Detect which cell encompasses the target text, then output its (x, y) center coordinate. 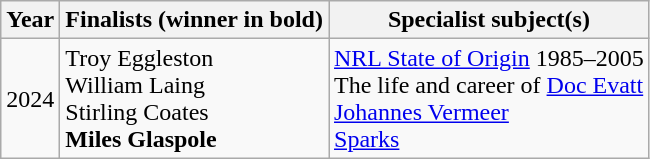
Finalists (winner in bold) (194, 20)
Year (30, 20)
NRL State of Origin 1985–2005The life and career of Doc EvattJohannes VermeerSparks (488, 98)
Specialist subject(s) (488, 20)
Troy EgglestonWilliam LaingStirling CoatesMiles Glaspole (194, 98)
2024 (30, 98)
